Locate the cell with the specified text and output its [X, Y] center coordinate. 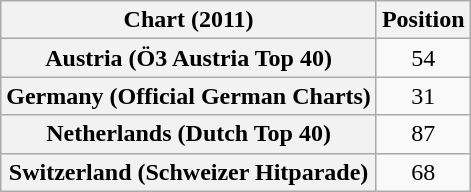
68 [423, 172]
Switzerland (Schweizer Hitparade) [189, 172]
87 [423, 134]
Position [423, 20]
Chart (2011) [189, 20]
Germany (Official German Charts) [189, 96]
31 [423, 96]
Austria (Ö3 Austria Top 40) [189, 58]
54 [423, 58]
Netherlands (Dutch Top 40) [189, 134]
